Return (x, y) of the center of cell containing provided text 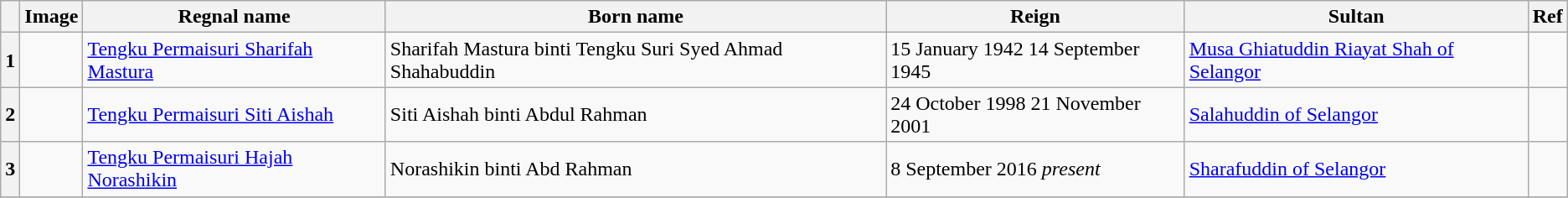
Sharifah Mastura binti Tengku Suri Syed Ahmad Shahabuddin (635, 60)
Musa Ghiatuddin Riayat Shah of Selangor (1356, 60)
3 (10, 169)
Tengku Permaisuri Sharifah Mastura (235, 60)
Salahuddin of Selangor (1356, 114)
Born name (635, 17)
Image (52, 17)
1 (10, 60)
Sharafuddin of Selangor (1356, 169)
24 October 1998 21 November 2001 (1035, 114)
Siti Aishah binti Abdul Rahman (635, 114)
Tengku Permaisuri Siti Aishah (235, 114)
Sultan (1356, 17)
Regnal name (235, 17)
2 (10, 114)
8 September 2016 present (1035, 169)
Reign (1035, 17)
Tengku Permaisuri Hajah Norashikin (235, 169)
Ref (1548, 17)
15 January 1942 14 September 1945 (1035, 60)
Norashikin binti Abd Rahman (635, 169)
